Locate the cell with the specified text and output its (X, Y) center coordinate. 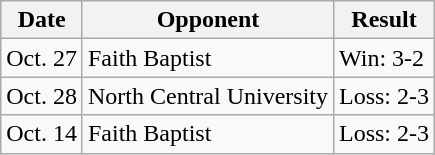
Oct. 27 (42, 58)
Oct. 28 (42, 96)
North Central University (208, 96)
Win: 3-2 (384, 58)
Opponent (208, 20)
Oct. 14 (42, 134)
Date (42, 20)
Result (384, 20)
